Determine the (x, y) coordinate at the center of the cell enclosing the given text.  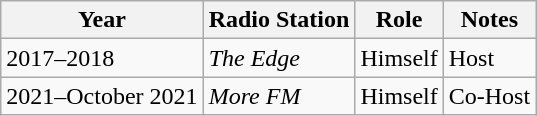
Year (102, 20)
Role (399, 20)
Notes (489, 20)
More FM (279, 96)
2017–2018 (102, 58)
Co-Host (489, 96)
Host (489, 58)
The Edge (279, 58)
Radio Station (279, 20)
2021–October 2021 (102, 96)
